Provide the [X, Y] coordinate of the cell's center where the given text is located.  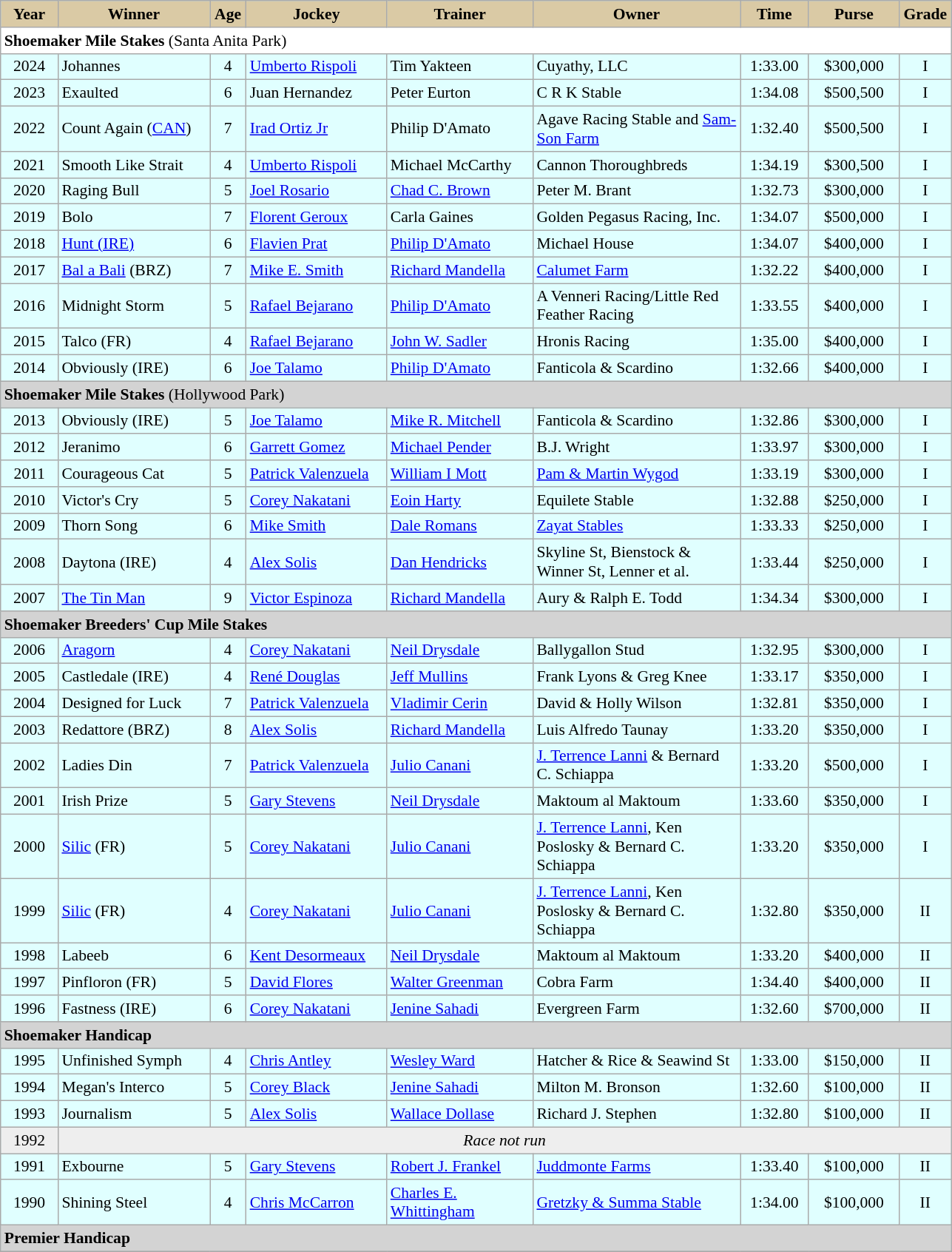
2017 [30, 270]
Frank Lyons & Greg Knee [636, 677]
Raging Bull [133, 191]
Richard J. Stephen [636, 1114]
1:32.40 [774, 129]
Bolo [133, 218]
Dan Hendricks [460, 562]
Race not run [504, 1140]
David Flores [317, 983]
Exaulted [133, 93]
Peter Eurton [460, 93]
Flavien Prat [317, 244]
8 [228, 730]
1:34.00 [774, 1203]
1:35.00 [774, 342]
The Tin Man [133, 598]
2008 [30, 562]
Count Again (CAN) [133, 129]
Charles E. Whittingham [460, 1203]
Hunt (IRE) [133, 244]
2002 [30, 765]
Victor Espinoza [317, 598]
Aragorn [133, 650]
Gretzky & Summa Stable [636, 1203]
Premier Handicap [476, 1239]
2015 [30, 342]
2000 [30, 847]
Age [228, 14]
1:33.19 [774, 474]
1991 [30, 1167]
$700,000 [854, 1009]
1:34.08 [774, 93]
Mike Smith [317, 526]
Winner [133, 14]
1:32.81 [774, 704]
Ballygallon Stud [636, 650]
Year [30, 14]
Cannon Thoroughbreds [636, 165]
1998 [30, 956]
2023 [30, 93]
Shoemaker Mile Stakes (Hollywood Park) [476, 394]
Courageous Cat [133, 474]
1:32.86 [774, 421]
Skyline St, Bienstock & Winner St, Lenner et al. [636, 562]
Shoemaker Mile Stakes (Santa Anita Park) [476, 41]
Agave Racing Stable and Sam-Son Farm [636, 129]
Redattore (BRZ) [133, 730]
Corey Black [317, 1088]
Luis Alfredo Taunay [636, 730]
B.J. Wright [636, 448]
Irish Prize [133, 801]
Aury & Ralph E. Todd [636, 598]
1:32.66 [774, 368]
1:33.17 [774, 677]
2010 [30, 500]
1:33.55 [774, 306]
1:33.40 [774, 1167]
Jeff Mullins [460, 677]
Talco (FR) [133, 342]
Garrett Gomez [317, 448]
1:33.60 [774, 801]
Victor's Cry [133, 500]
Smooth Like Strait [133, 165]
2013 [30, 421]
Grade [925, 14]
Chad C. Brown [460, 191]
1:32.88 [774, 500]
2019 [30, 218]
2001 [30, 801]
Eoin Harty [460, 500]
Peter M. Brant [636, 191]
Michael House [636, 244]
2014 [30, 368]
1995 [30, 1061]
1:33.97 [774, 448]
$300,500 [854, 165]
1994 [30, 1088]
Vladimir Cerin [460, 704]
Cuyathy, LLC [636, 67]
Juddmonte Farms [636, 1167]
Kent Desormeaux [317, 956]
Equilete Stable [636, 500]
Purse [854, 14]
1:34.34 [774, 598]
1:32.95 [774, 650]
Bal a Bali (BRZ) [133, 270]
Walter Greenman [460, 983]
C R K Stable [636, 93]
2021 [30, 165]
1:32.22 [774, 270]
Irad Ortiz Jr [317, 129]
Tim Yakteen [460, 67]
Midnight Storm [133, 306]
J. Terrence Lanni & Bernard C. Schiappa [636, 765]
2012 [30, 448]
René Douglas [317, 677]
A Venneri Racing/Little Red Feather Racing [636, 306]
2018 [30, 244]
2016 [30, 306]
Cobra Farm [636, 983]
Wesley Ward [460, 1061]
Jeranimo [133, 448]
Michael Pender [460, 448]
Chris McCarron [317, 1203]
Mike E. Smith [317, 270]
2024 [30, 67]
2004 [30, 704]
Designed for Luck [133, 704]
William I Mott [460, 474]
1993 [30, 1114]
Shining Steel [133, 1203]
Wallace Dollase [460, 1114]
$150,000 [854, 1061]
Hronis Racing [636, 342]
Shoemaker Handicap [476, 1035]
Megan's Interco [133, 1088]
2022 [30, 129]
1992 [30, 1140]
2007 [30, 598]
Dale Romans [460, 526]
Michael McCarthy [460, 165]
David & Holly Wilson [636, 704]
Ladies Din [133, 765]
Pinfloron (FR) [133, 983]
1997 [30, 983]
2009 [30, 526]
Journalism [133, 1114]
1:34.40 [774, 983]
Castledale (IRE) [133, 677]
Fastness (IRE) [133, 1009]
Exbourne [133, 1167]
2003 [30, 730]
1996 [30, 1009]
Shoemaker Breeders' Cup Mile Stakes [476, 625]
1:32.73 [774, 191]
Juan Hernandez [317, 93]
Mike R. Mitchell [460, 421]
Joel Rosario [317, 191]
1:33.44 [774, 562]
1990 [30, 1203]
1:34.19 [774, 165]
Florent Geroux [317, 218]
Jockey [317, 14]
John W. Sadler [460, 342]
Golden Pegasus Racing, Inc. [636, 218]
Labeeb [133, 956]
Zayat Stables [636, 526]
2020 [30, 191]
Thorn Song [133, 526]
1999 [30, 910]
Unfinished Symph [133, 1061]
Trainer [460, 14]
1:33.33 [774, 526]
2005 [30, 677]
2011 [30, 474]
Hatcher & Rice & Seawind St [636, 1061]
Calumet Farm [636, 270]
2006 [30, 650]
Carla Gaines [460, 218]
Pam & Martin Wygod [636, 474]
Time [774, 14]
Johannes [133, 67]
9 [228, 598]
Chris Antley [317, 1061]
Owner [636, 14]
Milton M. Bronson [636, 1088]
Robert J. Frankel [460, 1167]
Daytona (IRE) [133, 562]
Evergreen Farm [636, 1009]
